Detect which cell encompasses the target text, then output its [X, Y] center coordinate. 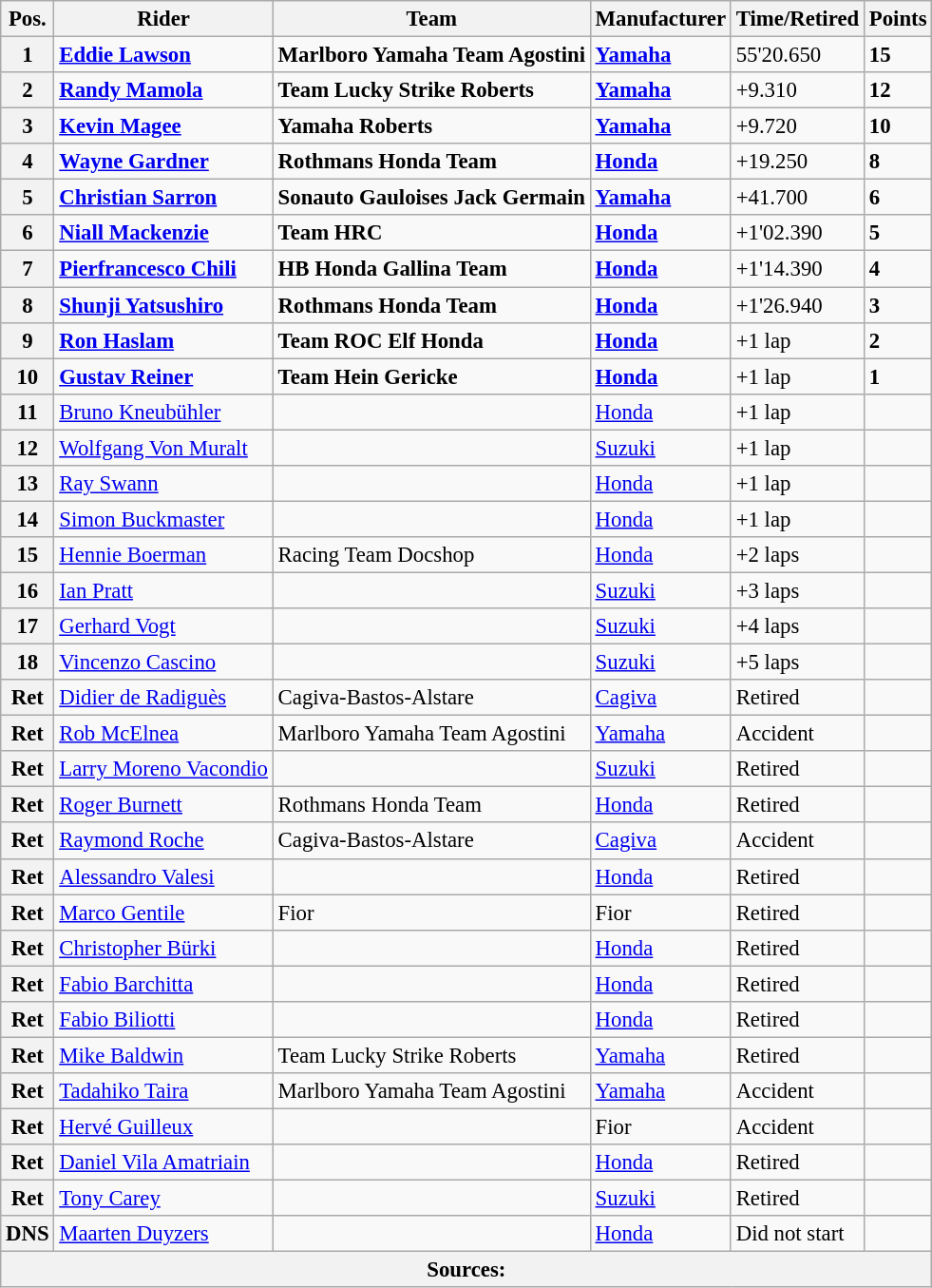
DNS [28, 1234]
Fabio Biliotti [163, 1020]
+5 laps [797, 663]
14 [28, 519]
+19.250 [797, 162]
Tadahiko Taira [163, 1091]
Wolfgang Von Muralt [163, 448]
Time/Retired [797, 19]
Maarten Duyzers [163, 1234]
7 [28, 269]
HB Honda Gallina Team [431, 269]
+1'14.390 [797, 269]
Manufacturer [660, 19]
Didier de Radiguès [163, 698]
Hervé Guilleux [163, 1126]
Marco Gentile [163, 913]
Simon Buckmaster [163, 519]
Eddie Lawson [163, 55]
+1'26.940 [797, 305]
Mike Baldwin [163, 1055]
Daniel Vila Amatriain [163, 1163]
Vincenzo Cascino [163, 663]
9 [28, 340]
16 [28, 590]
Ian Pratt [163, 590]
Christopher Bürki [163, 948]
Larry Moreno Vacondio [163, 769]
Fabio Barchitta [163, 984]
Rob McElnea [163, 734]
Ron Haslam [163, 340]
Sources: [466, 1270]
+4 laps [797, 626]
Ray Swann [163, 484]
Rider [163, 19]
Kevin Magee [163, 126]
Pierfrancesco Chili [163, 269]
+2 laps [797, 555]
Tony Carey [163, 1199]
Yamaha Roberts [431, 126]
Sonauto Gauloises Jack Germain [431, 198]
55'20.650 [797, 55]
Hennie Boerman [163, 555]
Racing Team Docshop [431, 555]
Bruno Kneubühler [163, 412]
Did not start [797, 1234]
+41.700 [797, 198]
+3 laps [797, 590]
+9.310 [797, 90]
Gerhard Vogt [163, 626]
17 [28, 626]
18 [28, 663]
Pos. [28, 19]
Christian Sarron [163, 198]
Points [897, 19]
Randy Mamola [163, 90]
Wayne Gardner [163, 162]
13 [28, 484]
Team [431, 19]
Roger Burnett [163, 805]
Team HRC [431, 233]
Team ROC Elf Honda [431, 340]
Shunji Yatsushiro [163, 305]
Niall Mackenzie [163, 233]
Team Hein Gericke [431, 376]
11 [28, 412]
+9.720 [797, 126]
Gustav Reiner [163, 376]
Raymond Roche [163, 841]
Alessandro Valesi [163, 876]
+1'02.390 [797, 233]
